Capture the cell that displays the provided text and extract its (x, y) central coordinate. 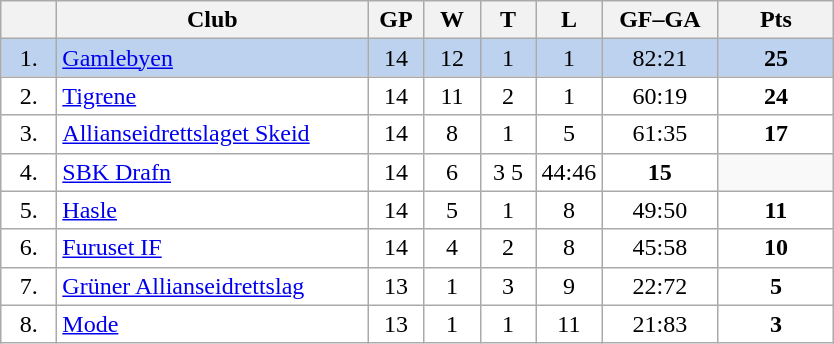
4. (29, 172)
45:58 (660, 248)
2. (29, 96)
10 (776, 248)
61:35 (660, 134)
7. (29, 286)
Grüner Allianseidrettslag (212, 286)
15 (660, 172)
82:21 (660, 58)
Tigrene (212, 96)
3. (29, 134)
49:50 (660, 210)
22:72 (660, 286)
6 (452, 172)
25 (776, 58)
SBK Drafn (212, 172)
GF–GA (660, 20)
3 5 (508, 172)
L (569, 20)
Pts (776, 20)
6. (29, 248)
24 (776, 96)
21:83 (660, 324)
12 (452, 58)
GP (396, 20)
Gamlebyen (212, 58)
17 (776, 134)
W (452, 20)
Allianseidrettslaget Skeid (212, 134)
Furuset IF (212, 248)
Club (212, 20)
8. (29, 324)
9 (569, 286)
Mode (212, 324)
1. (29, 58)
60:19 (660, 96)
4 (452, 248)
Hasle (212, 210)
5. (29, 210)
44:46 (569, 172)
T (508, 20)
